Search for the cell housing the specified text and yield its (x, y) center coordinate. 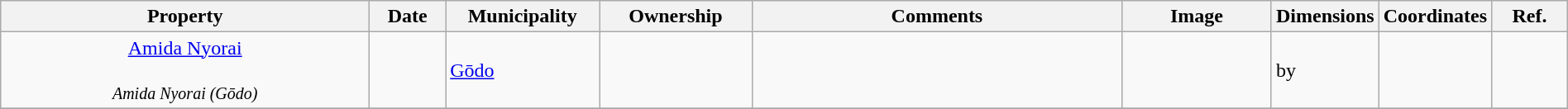
Dimensions (1325, 17)
Ref. (1530, 17)
Ownership (676, 17)
Amida NyoraiAmida Nyorai (Gōdo) (185, 70)
Comments (936, 17)
Gōdo (523, 70)
Municipality (523, 17)
Property (185, 17)
Image (1198, 17)
Date (408, 17)
by (1325, 70)
Coordinates (1435, 17)
